For the text-containing cell, return its midpoint in (x, y) coordinate format. 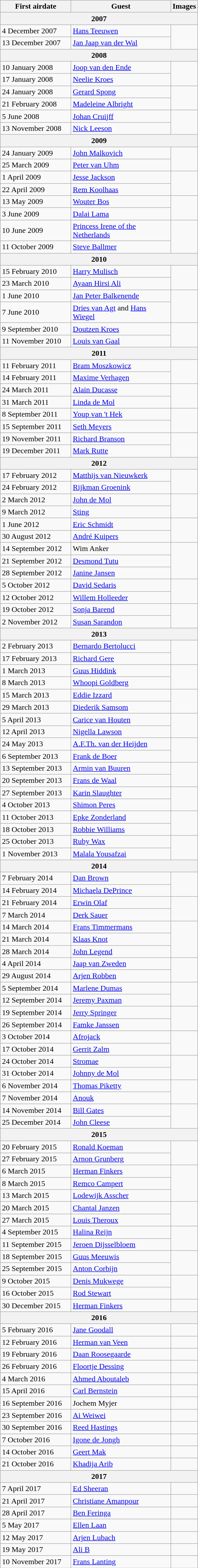
12 April 2013 (36, 732)
2008 (99, 55)
12 February 2016 (36, 1342)
Images (184, 6)
Lodewijk Asscher (121, 1196)
Epke Zonderland (121, 817)
18 September 2015 (36, 1257)
5 October 2012 (36, 585)
12 September 2014 (36, 1000)
7 November 2014 (36, 1098)
7 March 2014 (36, 915)
Matthijs van Nieuwkerk (121, 475)
7 April 2017 (36, 1488)
2 November 2012 (36, 622)
Guus Hiddink (121, 671)
Denis Mukwege (121, 1281)
Ayaan Hirsi Ali (121, 284)
Desmond Tutu (121, 561)
2014 (99, 866)
Frans Timmermans (121, 927)
23 September 2016 (36, 1415)
15 September 2011 (36, 427)
Daan Roosegaarde (121, 1354)
Sonja Barend (121, 610)
Whoopi Goldberg (121, 683)
24 March 2011 (36, 390)
Jochem Myjer (121, 1403)
John de Mol (121, 500)
Rijkman Groenink (121, 487)
19 October 2012 (36, 610)
Khadija Arib (121, 1464)
John Legend (121, 952)
24 January 2009 (36, 153)
10 June 2009 (36, 230)
Jesse Jackson (121, 177)
Ahmed Aboutaleb (121, 1379)
2 February 2013 (36, 646)
Arnon Grunberg (121, 1159)
First airdate (36, 6)
4 March 2016 (36, 1379)
3 June 2009 (36, 214)
25 December 2014 (36, 1122)
12 October 2012 (36, 598)
11 October 2013 (36, 817)
Igone de Jongh (121, 1440)
Jerry Springer (121, 1013)
Joop van den Ende (121, 67)
Ellen Laan (121, 1525)
Frank de Boer (121, 756)
1 June 2012 (36, 524)
2 March 2012 (36, 500)
Johnny de Mol (121, 1073)
13 November 2008 (36, 128)
17 October 2014 (36, 1049)
Neelie Kroes (121, 80)
2017 (99, 1476)
7 June 2010 (36, 312)
Johan Cruijff (121, 116)
Dan Brown (121, 878)
Gerard Spong (121, 92)
Jeroen Dijsselbloem (121, 1244)
13 December 2007 (36, 43)
5 April 2013 (36, 719)
Derk Sauer (121, 915)
John Cleese (121, 1122)
17 February 2012 (36, 475)
Marlene Dumas (121, 988)
Klaas Knot (121, 939)
20 March 2015 (36, 1208)
7 October 2016 (36, 1440)
Halina Reijn (121, 1232)
Chantal Janzen (121, 1208)
Malala Yousafzai (121, 854)
Carice van Houten (121, 719)
Hans Teeuwen (121, 31)
1 November 2013 (36, 854)
Peter van Uhm (121, 165)
Geert Mak (121, 1452)
8 March 2015 (36, 1183)
16 October 2015 (36, 1293)
Rod Stewart (121, 1293)
Guest (121, 6)
Arjen Lubach (121, 1537)
Steve Ballmer (121, 247)
Rem Koolhaas (121, 190)
10 January 2008 (36, 67)
Jan Jaap van der Wal (121, 43)
André Kuipers (121, 536)
Armin van Buuren (121, 768)
Willem Holleeder (121, 598)
21 September 2012 (36, 561)
Reed Hastings (121, 1428)
Louis van Gaal (121, 341)
5 May 2017 (36, 1525)
15 April 2016 (36, 1391)
2012 (99, 463)
10 November 2017 (36, 1562)
14 September 2012 (36, 548)
27 September 2013 (36, 793)
9 March 2012 (36, 512)
Shimon Peres (121, 805)
Alain Ducasse (121, 390)
19 November 2011 (36, 439)
20 September 2013 (36, 781)
13 March 2015 (36, 1196)
2013 (99, 634)
6 September 2013 (36, 756)
Youp van 't Hek (121, 414)
30 August 2012 (36, 536)
14 March 2014 (36, 927)
24 February 2012 (36, 487)
Christiane Amanpour (121, 1501)
25 October 2013 (36, 842)
Floortje Dessing (121, 1367)
Ali B (121, 1550)
3 October 2014 (36, 1037)
Thomas Piketty (121, 1086)
Sting (121, 512)
Princess Irene of the Netherlands (121, 230)
Susan Sarandon (121, 622)
Mark Rutte (121, 451)
Louis Theroux (121, 1220)
5 February 2016 (36, 1330)
Linda de Mol (121, 402)
19 May 2017 (36, 1550)
28 September 2012 (36, 573)
6 March 2015 (36, 1171)
1 June 2010 (36, 296)
Anton Corbijn (121, 1269)
14 February 2011 (36, 378)
9 September 2010 (36, 329)
21 March 2014 (36, 939)
25 September 2015 (36, 1269)
27 March 2015 (36, 1220)
15 March 2013 (36, 695)
Jane Goodall (121, 1330)
31 October 2014 (36, 1073)
Doutzen Kroes (121, 329)
26 February 2016 (36, 1367)
Carl Bernstein (121, 1391)
Robbie Williams (121, 829)
15 February 2010 (36, 271)
1 March 2013 (36, 671)
Harry Mulisch (121, 271)
17 January 2008 (36, 80)
4 April 2014 (36, 964)
25 March 2009 (36, 165)
Dries van Agt and Hans Wiegel (121, 312)
11 September 2015 (36, 1244)
Afrojack (121, 1037)
1 April 2009 (36, 177)
David Sedaris (121, 585)
19 February 2016 (36, 1354)
Bill Gates (121, 1110)
13 May 2009 (36, 202)
Ruby Wax (121, 842)
14 November 2014 (36, 1110)
21 October 2016 (36, 1464)
11 February 2011 (36, 365)
Karin Slaughter (121, 793)
Arjen Robben (121, 976)
30 December 2015 (36, 1305)
24 May 2013 (36, 744)
Madeleine Albright (121, 104)
8 September 2011 (36, 414)
Nigella Lawson (121, 732)
Frans de Waal (121, 781)
Richard Gere (121, 658)
28 April 2017 (36, 1513)
Eric Schmidt (121, 524)
2015 (99, 1134)
12 May 2017 (36, 1537)
Ben Feringa (121, 1513)
Wim Anker (121, 548)
6 November 2014 (36, 1086)
21 February 2008 (36, 104)
Maxime Verhagen (121, 378)
Richard Branson (121, 439)
Erwin Olaf (121, 903)
2009 (99, 140)
Frans Lanting (121, 1562)
Bernardo Bertolucci (121, 646)
22 April 2009 (36, 190)
Famke Janssen (121, 1025)
Jan Peter Balkenende (121, 296)
Janine Jansen (121, 573)
24 October 2014 (36, 1061)
2010 (99, 259)
28 March 2014 (36, 952)
24 January 2008 (36, 92)
30 September 2016 (36, 1428)
Herman van Veen (121, 1342)
7 February 2014 (36, 878)
27 February 2015 (36, 1159)
Diederik Samsom (121, 707)
11 November 2010 (36, 341)
29 August 2014 (36, 976)
16 September 2016 (36, 1403)
Ronald Koeman (121, 1147)
Nick Leeson (121, 128)
2011 (99, 353)
Anouk (121, 1098)
Ed Sheeran (121, 1488)
Ai Weiwei (121, 1415)
20 February 2015 (36, 1147)
Stromae (121, 1061)
2016 (99, 1318)
Eddie Izzard (121, 695)
21 February 2014 (36, 903)
Bram Moszkowicz (121, 365)
Remco Campert (121, 1183)
4 September 2015 (36, 1232)
Michaela DePrince (121, 890)
8 March 2013 (36, 683)
31 March 2011 (36, 402)
Seth Meyers (121, 427)
9 October 2015 (36, 1281)
Guus Meeuwis (121, 1257)
19 December 2011 (36, 451)
Dalai Lama (121, 214)
14 October 2016 (36, 1452)
18 October 2013 (36, 829)
29 March 2013 (36, 707)
A.F.Th. van der Heijden (121, 744)
Wouter Bos (121, 202)
4 December 2007 (36, 31)
5 September 2014 (36, 988)
2007 (99, 19)
17 February 2013 (36, 658)
Jeremy Paxman (121, 1000)
19 September 2014 (36, 1013)
23 March 2010 (36, 284)
21 April 2017 (36, 1501)
John Malkovich (121, 153)
4 October 2013 (36, 805)
13 September 2013 (36, 768)
14 February 2014 (36, 890)
26 September 2014 (36, 1025)
5 June 2008 (36, 116)
Jaap van Zweden (121, 964)
11 October 2009 (36, 247)
Gerrit Zalm (121, 1049)
